Pinpoint the cell where the given text exists, returning its [x, y] midpoint coordinate. 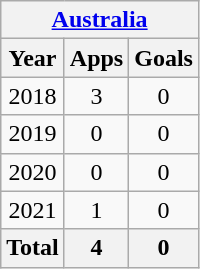
Apps [96, 58]
2020 [33, 172]
2019 [33, 134]
4 [96, 248]
Australia [100, 20]
2018 [33, 96]
Year [33, 58]
1 [96, 210]
3 [96, 96]
Goals [164, 58]
2021 [33, 210]
Total [33, 248]
